Pinpoint the cell where the given text exists, returning its [X, Y] midpoint coordinate. 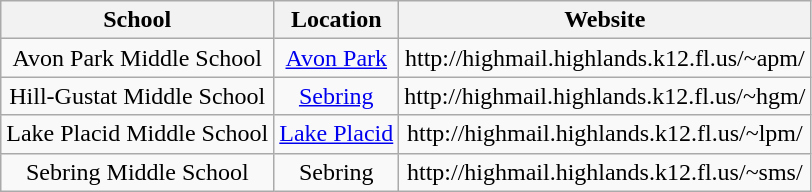
http://highmail.highlands.k12.fl.us/~apm/ [605, 58]
Avon Park [336, 58]
http://highmail.highlands.k12.fl.us/~hgm/ [605, 96]
Hill-Gustat Middle School [138, 96]
Location [336, 20]
http://highmail.highlands.k12.fl.us/~sms/ [605, 172]
Avon Park Middle School [138, 58]
Sebring Middle School [138, 172]
Lake Placid [336, 134]
http://highmail.highlands.k12.fl.us/~lpm/ [605, 134]
School [138, 20]
Website [605, 20]
Lake Placid Middle School [138, 134]
